Return the (X, Y) coordinate for the center point of the cell that contains the specified text.  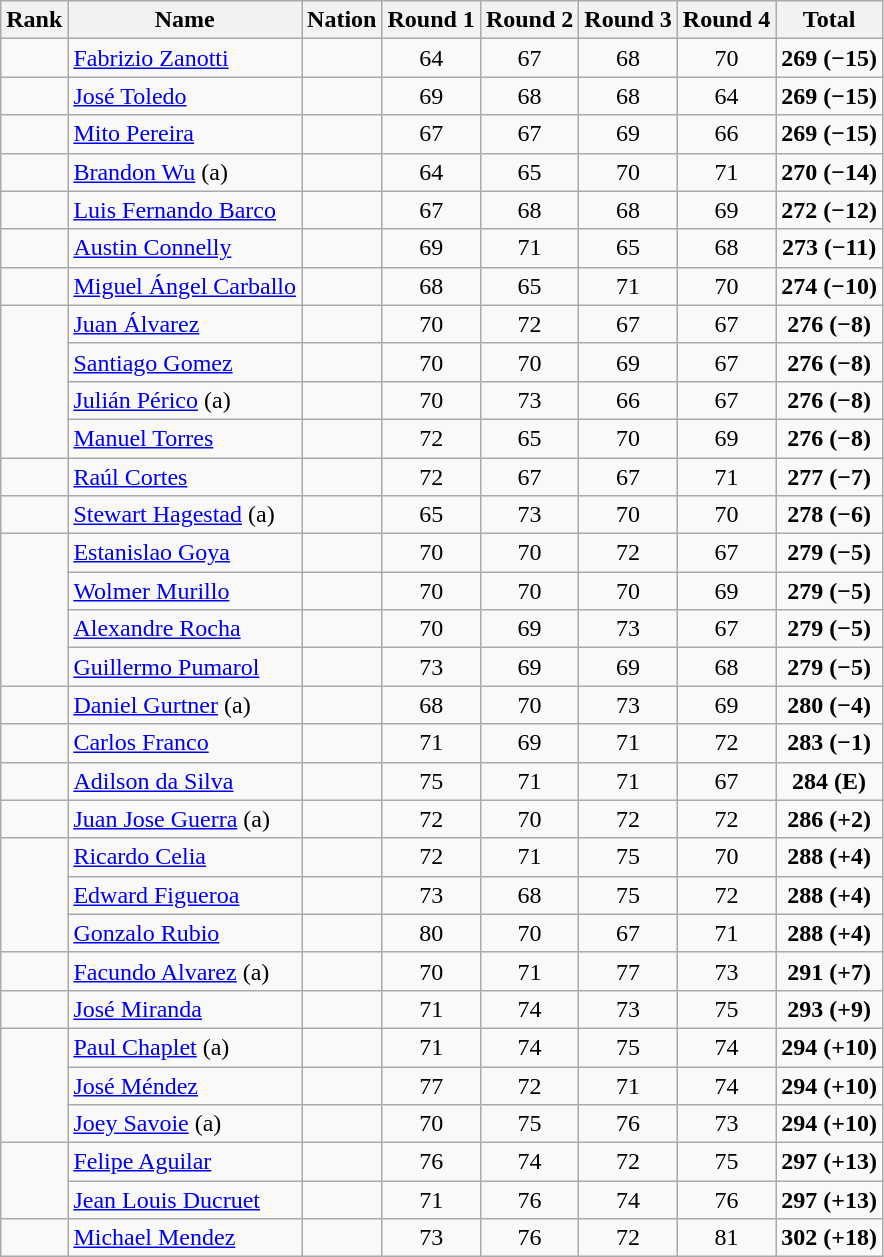
286 (+2) (830, 819)
Fabrizio Zanotti (185, 58)
Round 1 (431, 20)
José Méndez (185, 1085)
Round 4 (726, 20)
Miguel Ángel Carballo (185, 286)
81 (726, 1238)
Estanislao Goya (185, 553)
Alexandre Rocha (185, 629)
Paul Chaplet (a) (185, 1047)
270 (−14) (830, 172)
Gonzalo Rubio (185, 933)
277 (−7) (830, 477)
Facundo Alvarez (a) (185, 971)
278 (−6) (830, 515)
302 (+18) (830, 1238)
Brandon Wu (a) (185, 172)
284 (E) (830, 781)
80 (431, 933)
José Miranda (185, 1009)
293 (+9) (830, 1009)
Raúl Cortes (185, 477)
Joey Savoie (a) (185, 1124)
272 (−12) (830, 210)
Edward Figueroa (185, 895)
Santiago Gomez (185, 362)
Adilson da Silva (185, 781)
Wolmer Murillo (185, 591)
274 (−10) (830, 286)
273 (−11) (830, 248)
Name (185, 20)
Nation (342, 20)
Ricardo Celia (185, 857)
Rank (34, 20)
Total (830, 20)
José Toledo (185, 96)
Stewart Hagestad (a) (185, 515)
Julián Périco (a) (185, 400)
Round 2 (529, 20)
Juan Jose Guerra (a) (185, 819)
291 (+7) (830, 971)
Carlos Franco (185, 743)
Guillermo Pumarol (185, 667)
Daniel Gurtner (a) (185, 705)
Austin Connelly (185, 248)
Manuel Torres (185, 438)
280 (−4) (830, 705)
283 (−1) (830, 743)
Felipe Aguilar (185, 1162)
Luis Fernando Barco (185, 210)
Round 3 (628, 20)
Mito Pereira (185, 134)
Michael Mendez (185, 1238)
Juan Álvarez (185, 324)
Jean Louis Ducruet (185, 1200)
